Extract the [X, Y] coordinate from the center of the cell holding the provided text.  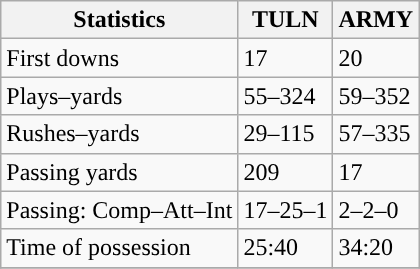
29–115 [286, 134]
Time of possession [120, 248]
Plays–yards [120, 96]
ARMY [376, 20]
First downs [120, 58]
55–324 [286, 96]
57–335 [376, 134]
34:20 [376, 248]
17–25–1 [286, 210]
Statistics [120, 20]
Rushes–yards [120, 134]
TULN [286, 20]
2–2–0 [376, 210]
20 [376, 58]
25:40 [286, 248]
59–352 [376, 96]
Passing yards [120, 172]
Passing: Comp–Att–Int [120, 210]
209 [286, 172]
